Scan for the cell matching the given text and deliver its (x, y) coordinate at center. 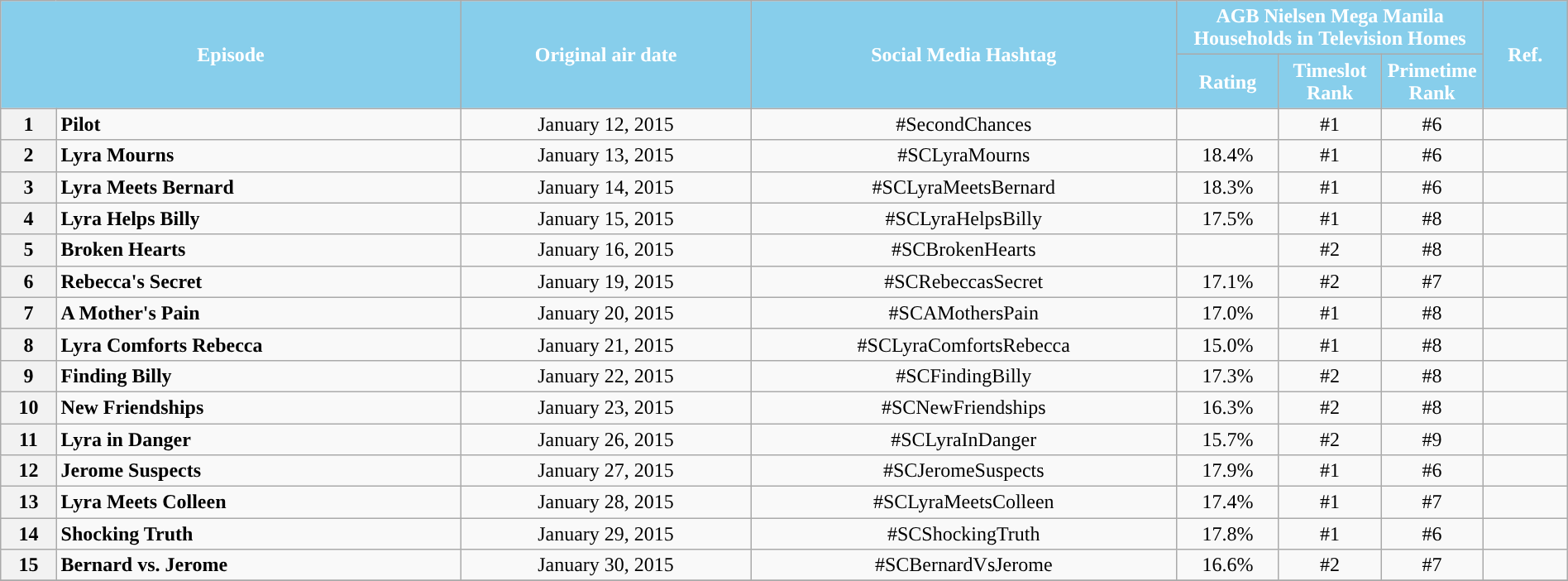
#SCLyraMeetsBernard (964, 187)
Primetime Rank (1432, 81)
AGB Nielsen Mega Manila Households in Television Homes (1330, 28)
Timeslot Rank (1330, 81)
15.7% (1228, 439)
#SCLyraMourns (964, 156)
Bernard vs. Jerome (258, 565)
Ref. (1525, 55)
Jerome Suspects (258, 471)
18.3% (1228, 187)
4 (28, 218)
January 16, 2015 (605, 250)
#SCFindingBilly (964, 376)
16.3% (1228, 407)
17.5% (1228, 218)
14 (28, 534)
January 14, 2015 (605, 187)
#SCLyraHelpsBilly (964, 218)
January 23, 2015 (605, 407)
Shocking Truth (258, 534)
Finding Billy (258, 376)
Lyra Meets Bernard (258, 187)
17.0% (1228, 313)
18.4% (1228, 156)
15.0% (1228, 344)
January 28, 2015 (605, 502)
7 (28, 313)
10 (28, 407)
17.9% (1228, 471)
#SCShockingTruth (964, 534)
Lyra Mourns (258, 156)
#SCBrokenHearts (964, 250)
6 (28, 281)
January 15, 2015 (605, 218)
January 12, 2015 (605, 124)
#SCLyraMeetsColleen (964, 502)
#SCNewFriendships (964, 407)
#SCJeromeSuspects (964, 471)
January 19, 2015 (605, 281)
11 (28, 439)
January 26, 2015 (605, 439)
#SecondChances (964, 124)
9 (28, 376)
Lyra Meets Colleen (258, 502)
New Friendships (258, 407)
Social Media Hashtag (964, 55)
A Mother's Pain (258, 313)
Rebecca's Secret (258, 281)
3 (28, 187)
2 (28, 156)
17.4% (1228, 502)
1 (28, 124)
12 (28, 471)
Lyra Helps Billy (258, 218)
Episode (232, 55)
#SCRebeccasSecret (964, 281)
#SCBernardVsJerome (964, 565)
#SCAMothersPain (964, 313)
January 29, 2015 (605, 534)
January 20, 2015 (605, 313)
Lyra Comforts Rebecca (258, 344)
Broken Hearts (258, 250)
17.3% (1228, 376)
17.8% (1228, 534)
January 22, 2015 (605, 376)
15 (28, 565)
#SCLyraInDanger (964, 439)
Lyra in Danger (258, 439)
January 13, 2015 (605, 156)
January 30, 2015 (605, 565)
Rating (1228, 81)
Pilot (258, 124)
January 21, 2015 (605, 344)
January 27, 2015 (605, 471)
16.6% (1228, 565)
8 (28, 344)
17.1% (1228, 281)
Original air date (605, 55)
5 (28, 250)
#9 (1432, 439)
13 (28, 502)
#SCLyraComfortsRebecca (964, 344)
